From the cell containing the given text, extract its center point as [x, y] coordinate. 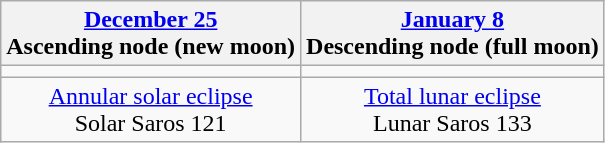
Total lunar eclipseLunar Saros 133 [453, 110]
Annular solar eclipseSolar Saros 121 [151, 110]
December 25Ascending node (new moon) [151, 34]
January 8Descending node (full moon) [453, 34]
